Return the (x, y) coordinate for the center point of the cell that contains the specified text.  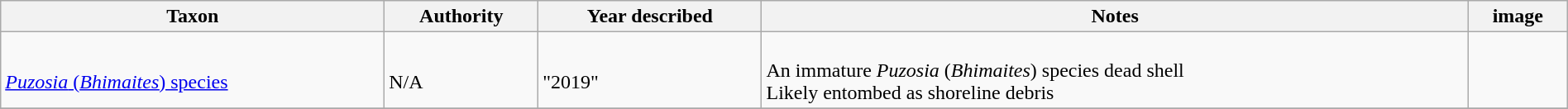
Puzosia (Bhimaites) species (193, 70)
Authority (461, 17)
image (1518, 17)
Year described (650, 17)
N/A (461, 70)
An immature Puzosia (Bhimaites) species dead shell Likely entombed as shoreline debris (1115, 70)
Taxon (193, 17)
"2019" (650, 70)
Notes (1115, 17)
